Extract the (x, y) coordinate from the center of the cell holding the provided text.  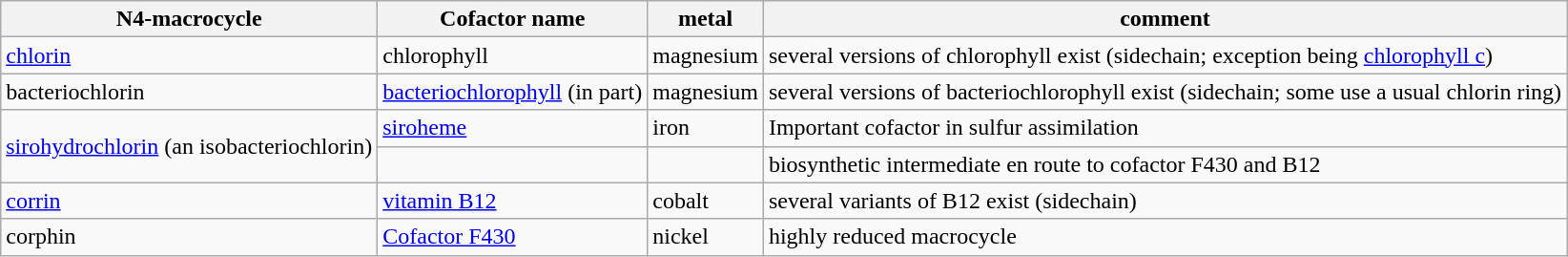
chlorophyll (513, 55)
nickel (706, 237)
several variants of B12 exist (sidechain) (1165, 201)
comment (1165, 19)
N4-macrocycle (189, 19)
several versions of bacteriochlorophyll exist (sidechain; some use a usual chlorin ring) (1165, 92)
cobalt (706, 201)
bacteriochlorin (189, 92)
several versions of chlorophyll exist (sidechain; exception being chlorophyll c) (1165, 55)
vitamin B12 (513, 201)
siroheme (513, 128)
corrin (189, 201)
chlorin (189, 55)
iron (706, 128)
Important cofactor in sulfur assimilation (1165, 128)
sirohydrochlorin (an isobacteriochlorin) (189, 146)
Cofactor name (513, 19)
highly reduced macrocycle (1165, 237)
biosynthetic intermediate en route to cofactor F430 and B12 (1165, 164)
bacteriochlorophyll (in part) (513, 92)
corphin (189, 237)
metal (706, 19)
Cofactor F430 (513, 237)
